Determine the [X, Y] coordinate at the center of the cell enclosing the given text.  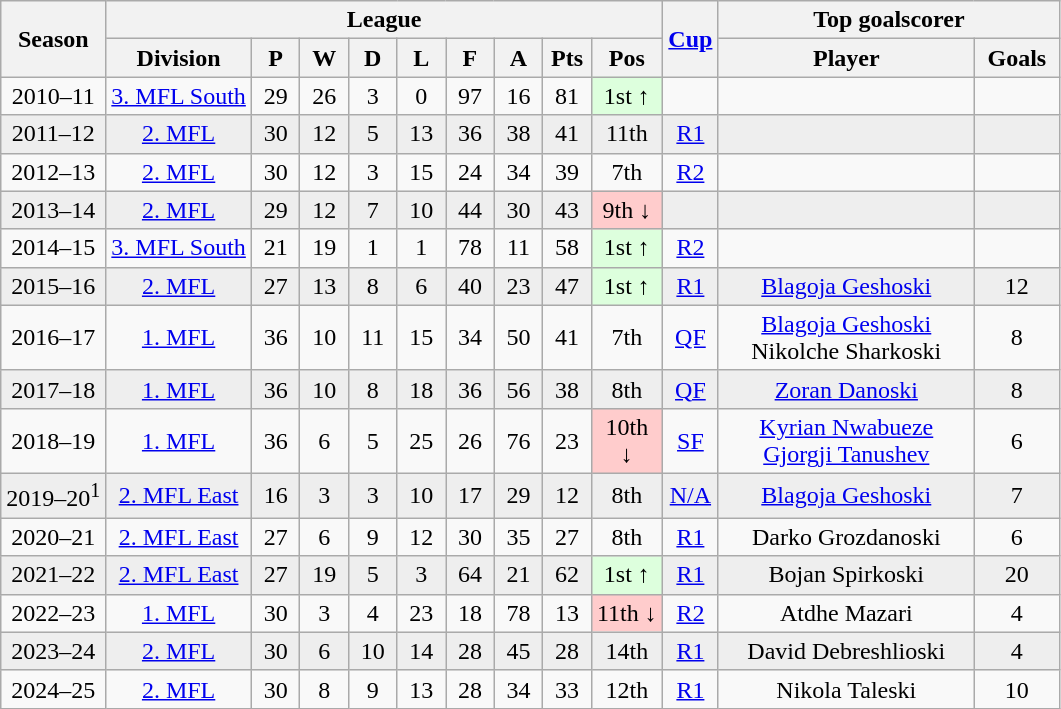
Kyrian NwabuezeGjorgji Tanushev [846, 440]
A [518, 58]
Top goalscorer [888, 20]
2018–19 [54, 440]
10th ↓ [626, 440]
Division [179, 58]
2021–22 [54, 575]
Pts [568, 58]
Blagoja GeshoskiNikolche Sharkoski [846, 338]
35 [518, 537]
League [384, 20]
Atdhe Mazari [846, 613]
2024–25 [54, 689]
2023–24 [54, 651]
20 [1016, 575]
56 [518, 389]
Darko Grozdanoski [846, 537]
W [324, 58]
0 [422, 96]
17 [470, 496]
2022–23 [54, 613]
62 [568, 575]
Zoran Danoski [846, 389]
97 [470, 96]
2012–13 [54, 172]
24 [470, 172]
L [422, 58]
43 [568, 210]
2013–14 [54, 210]
58 [568, 248]
11th [626, 134]
2014–15 [54, 248]
2020–21 [54, 537]
Pos [626, 58]
11th ↓ [626, 613]
76 [518, 440]
F [470, 58]
Season [54, 39]
12th [626, 689]
47 [568, 286]
2011–12 [54, 134]
Goals [1016, 58]
SF [690, 440]
64 [470, 575]
N/A [690, 496]
P [276, 58]
D [372, 58]
14 [422, 651]
2017–18 [54, 389]
2010–11 [54, 96]
Bojan Spirkoski [846, 575]
39 [568, 172]
9th ↓ [626, 210]
44 [470, 210]
33 [568, 689]
50 [518, 338]
45 [518, 651]
2019–201 [54, 496]
Cup [690, 39]
81 [568, 96]
14th [626, 651]
40 [470, 286]
David Debreshlioski [846, 651]
2015–16 [54, 286]
2016–17 [54, 338]
Nikola Taleski [846, 689]
Player [846, 58]
25 [422, 440]
